Return the [x, y] coordinate for the center point of the cell that contains the specified text.  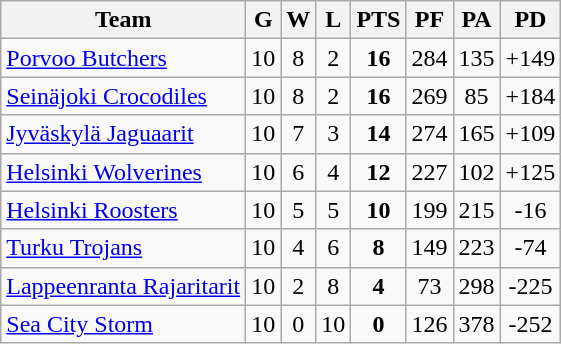
Turku Trojans [124, 248]
215 [476, 210]
165 [476, 134]
298 [476, 286]
274 [430, 134]
-16 [530, 210]
102 [476, 172]
Helsinki Wolverines [124, 172]
G [264, 20]
Jyväskylä Jaguaarit [124, 134]
378 [476, 324]
227 [430, 172]
+184 [530, 96]
284 [430, 58]
73 [430, 286]
Seinäjoki Crocodiles [124, 96]
14 [378, 134]
149 [430, 248]
Sea City Storm [124, 324]
PTS [378, 20]
269 [430, 96]
W [298, 20]
L [334, 20]
126 [430, 324]
135 [476, 58]
199 [430, 210]
-74 [530, 248]
-225 [530, 286]
223 [476, 248]
PD [530, 20]
PF [430, 20]
Helsinki Roosters [124, 210]
7 [298, 134]
12 [378, 172]
PA [476, 20]
Porvoo Butchers [124, 58]
+149 [530, 58]
+109 [530, 134]
Lappeenranta Rajaritarit [124, 286]
3 [334, 134]
+125 [530, 172]
Team [124, 20]
-252 [530, 324]
85 [476, 96]
